Determine the (x, y) coordinate at the center of the cell enclosing the given text.  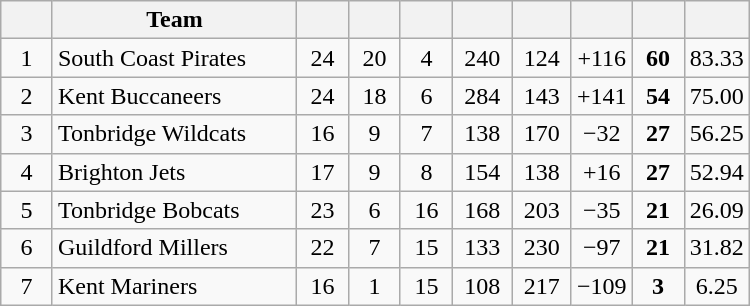
52.94 (716, 172)
83.33 (716, 58)
−32 (602, 134)
75.00 (716, 96)
Guildford Millers (174, 248)
−97 (602, 248)
56.25 (716, 134)
+141 (602, 96)
143 (542, 96)
−35 (602, 210)
5 (27, 210)
+16 (602, 172)
−109 (602, 286)
22 (322, 248)
217 (542, 286)
Tonbridge Bobcats (174, 210)
54 (658, 96)
+116 (602, 58)
17 (322, 172)
26.09 (716, 210)
20 (374, 58)
31.82 (716, 248)
154 (482, 172)
133 (482, 248)
203 (542, 210)
Kent Mariners (174, 286)
23 (322, 210)
240 (482, 58)
2 (27, 96)
6.25 (716, 286)
South Coast Pirates (174, 58)
170 (542, 134)
8 (426, 172)
60 (658, 58)
230 (542, 248)
168 (482, 210)
108 (482, 286)
124 (542, 58)
Tonbridge Wildcats (174, 134)
18 (374, 96)
Brighton Jets (174, 172)
Kent Buccaneers (174, 96)
Team (174, 20)
284 (482, 96)
